From the cell containing the given text, extract its center point as (X, Y) coordinate. 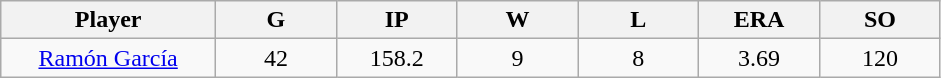
9 (518, 58)
8 (638, 58)
ERA (760, 20)
120 (880, 58)
L (638, 20)
Player (108, 20)
3.69 (760, 58)
SO (880, 20)
G (276, 20)
W (518, 20)
Ramón García (108, 58)
158.2 (396, 58)
IP (396, 20)
42 (276, 58)
